For the text-containing cell, return its midpoint in (X, Y) coordinate format. 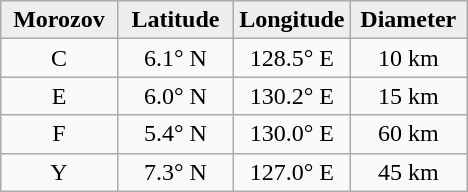
5.4° N (175, 134)
Morozov (59, 20)
127.0° E (292, 172)
Diameter (408, 20)
7.3° N (175, 172)
F (59, 134)
128.5° E (292, 58)
6.0° N (175, 96)
60 km (408, 134)
E (59, 96)
130.0° E (292, 134)
C (59, 58)
Y (59, 172)
15 km (408, 96)
130.2° E (292, 96)
45 km (408, 172)
Latitude (175, 20)
Longitude (292, 20)
10 km (408, 58)
6.1° N (175, 58)
